Capture the cell that displays the provided text and extract its (X, Y) central coordinate. 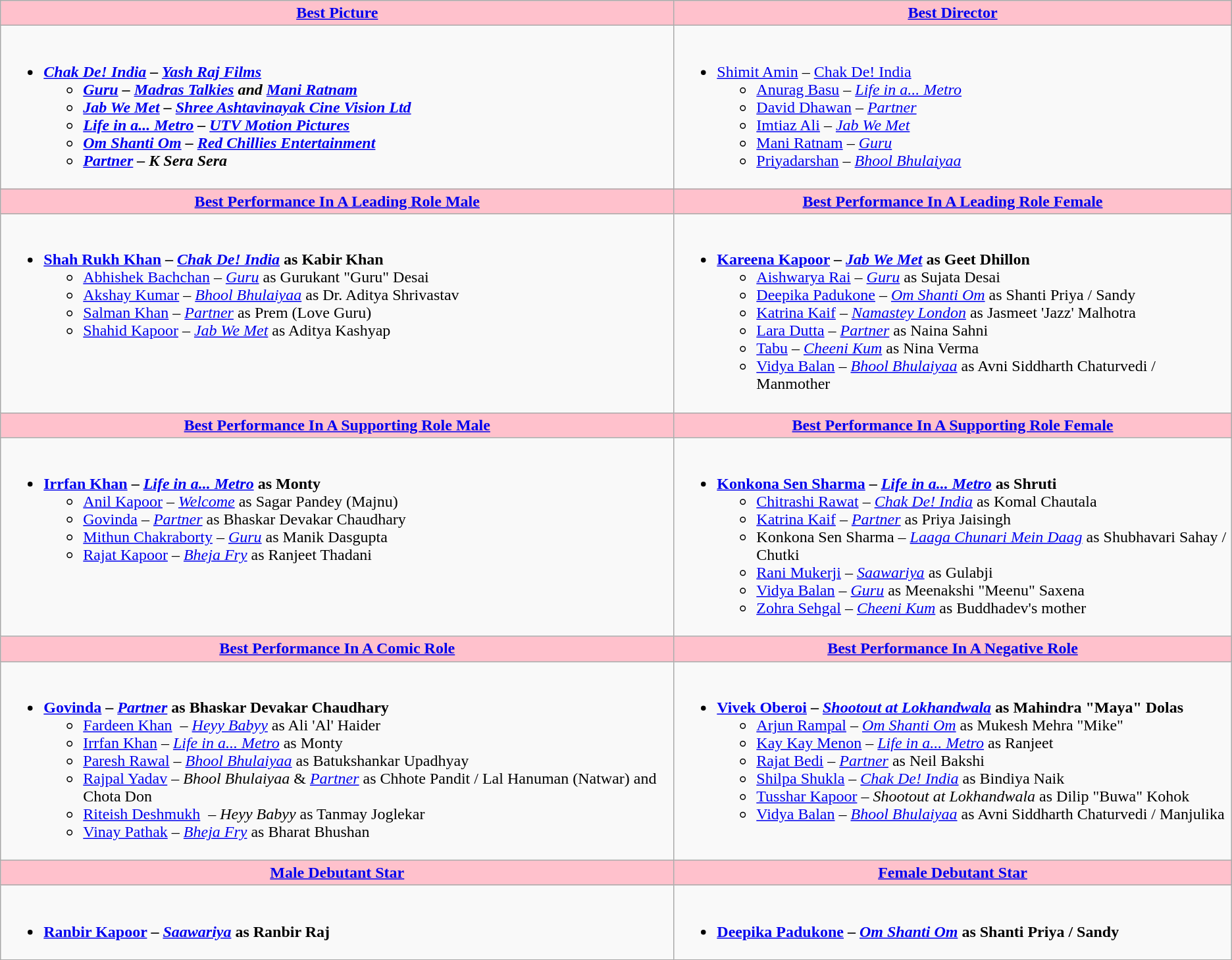
Female Debutant Star (953, 872)
Best Performance In A Comic Role (337, 649)
Best Performance In A Supporting Role Male (337, 425)
Best Performance In A Supporting Role Female (953, 425)
Ranbir Kapoor – Saawariya as Ranbir Raj (337, 922)
Best Performance In A Leading Role Male (337, 201)
Deepika Padukone – Om Shanti Om as Shanti Priya / Sandy (953, 922)
Best Director (953, 13)
Best Picture (337, 13)
Best Performance In A Negative Role (953, 649)
Best Performance In A Leading Role Female (953, 201)
Male Debutant Star (337, 872)
